Return the (x, y) coordinate for the center point of the cell that contains the specified text.  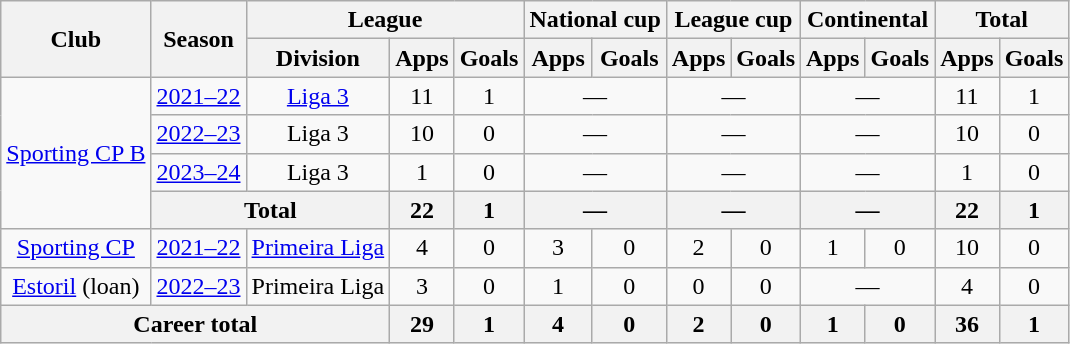
Continental (868, 20)
Estoril (loan) (76, 286)
National cup (595, 20)
Career total (196, 324)
2023–24 (198, 172)
36 (967, 324)
Division (318, 58)
Season (198, 39)
Sporting CP (76, 248)
29 (422, 324)
Sporting CP B (76, 153)
Club (76, 39)
League cup (733, 20)
League (385, 20)
